Return the (X, Y) coordinate for the center point of the cell that contains the specified text.  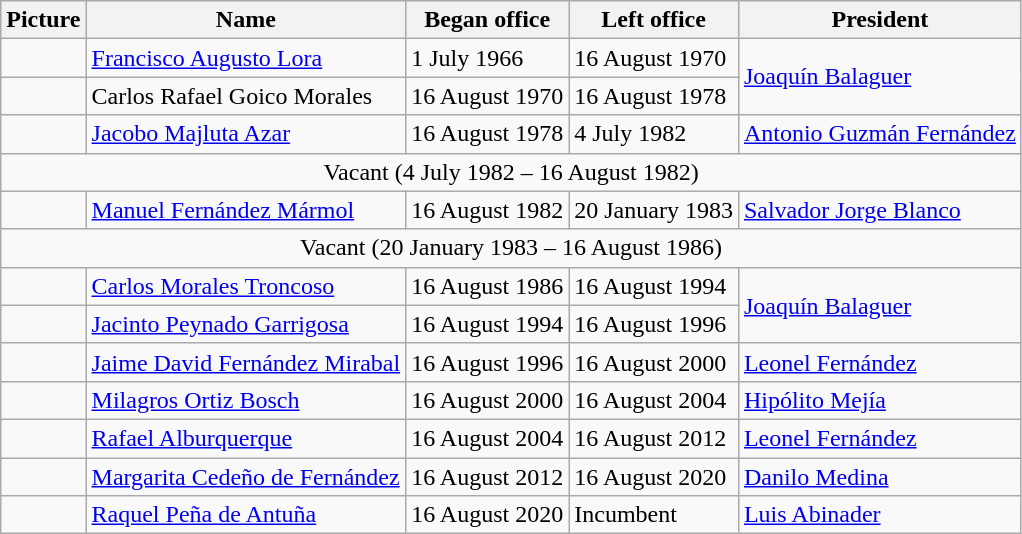
Raquel Peña de Antuña (246, 515)
Carlos Rafael Goico Morales (246, 96)
Incumbent (654, 515)
Francisco Augusto Lora (246, 58)
Manuel Fernández Mármol (246, 210)
Rafael Alburquerque (246, 438)
20 January 1983 (654, 210)
Carlos Morales Troncoso (246, 286)
Vacant (20 January 1983 – 16 August 1986) (512, 248)
Antonio Guzmán Fernández (880, 134)
Jacinto Peynado Garrigosa (246, 324)
16 August 1982 (488, 210)
Vacant (4 July 1982 – 16 August 1982) (512, 172)
4 July 1982 (654, 134)
Luis Abinader (880, 515)
Margarita Cedeño de Fernández (246, 477)
Jaime David Fernández Mirabal (246, 362)
16 August 1986 (488, 286)
Danilo Medina (880, 477)
Milagros Ortiz Bosch (246, 400)
Salvador Jorge Blanco (880, 210)
Picture (44, 20)
Name (246, 20)
Jacobo Majluta Azar (246, 134)
1 July 1966 (488, 58)
President (880, 20)
Hipólito Mejía (880, 400)
Left office (654, 20)
Began office (488, 20)
